Return [x, y] of the center of cell containing provided text 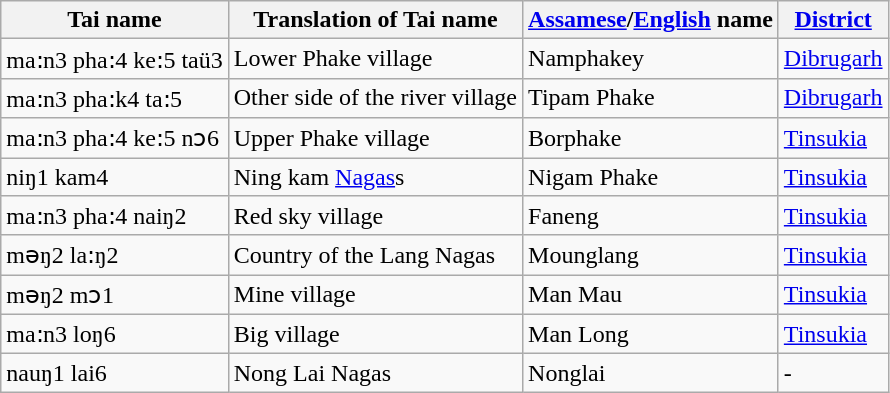
Mine village [375, 295]
Mounglang [651, 255]
Man Long [651, 334]
Nong Lai Nagas [375, 373]
District [833, 20]
Nigam Phake [651, 177]
Red sky village [375, 216]
Namphakey [651, 59]
Big village [375, 334]
Man Mau [651, 295]
Borphake [651, 138]
Tipam Phake [651, 98]
nauŋ1 lai6 [115, 373]
Translation of Tai name [375, 20]
ma꞉n3 pha꞉4 ke꞉5 taü3 [115, 59]
Ning kam Nagass [375, 177]
Faneng [651, 216]
məŋ2 mɔ1 [115, 295]
Nonglai [651, 373]
məŋ2 la꞉ŋ2 [115, 255]
Other side of the river village [375, 98]
Tai name [115, 20]
niŋ1 kam4 [115, 177]
ma꞉n3 pha꞉4 ke꞉5 nɔ6 [115, 138]
ma꞉n3 pha꞉k4 ta꞉5 [115, 98]
ma꞉n3 pha꞉4 naiŋ2 [115, 216]
Country of the Lang Nagas [375, 255]
Lower Phake village [375, 59]
- [833, 373]
Assamese/English name [651, 20]
ma꞉n3 loŋ6 [115, 334]
Upper Phake village [375, 138]
